Scan for the cell matching the given text and deliver its [x, y] coordinate at center. 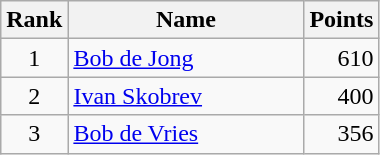
Ivan Skobrev [186, 96]
Points [342, 20]
Name [186, 20]
610 [342, 58]
1 [34, 58]
Bob de Jong [186, 58]
2 [34, 96]
Rank [34, 20]
400 [342, 96]
Bob de Vries [186, 134]
356 [342, 134]
3 [34, 134]
